From the cell containing the given text, extract its center point as [X, Y] coordinate. 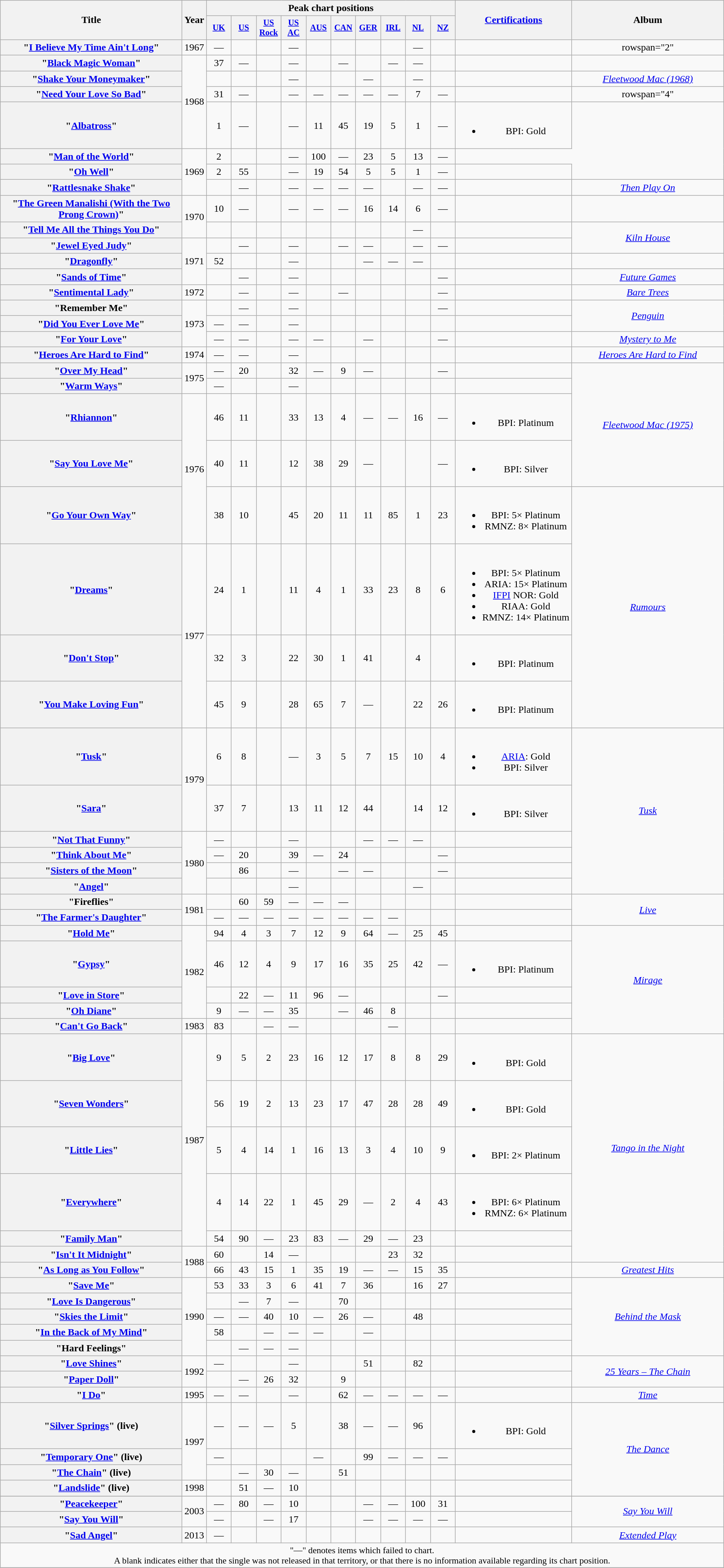
1972 [195, 292]
"Shake Your Moneymaker" [91, 79]
1970 [195, 217]
65 [318, 704]
"Rhiannon" [91, 417]
49 [443, 1104]
"Warm Ways" [91, 386]
1979 [195, 780]
Behind the Mask [648, 1316]
Heroes Are Hard to Find [648, 355]
82 [418, 1364]
"Temporary One" (live) [91, 1457]
56 [219, 1104]
US Rock [268, 28]
"Tusk" [91, 756]
"I Do" [91, 1395]
"Go Your Own Way" [91, 515]
90 [244, 1238]
"Oh Well" [91, 172]
IRL [393, 28]
Rumours [648, 607]
Greatest Hits [648, 1270]
2013 [195, 1535]
1974 [195, 355]
BPI: 6× PlatinumRMNZ: 6× Platinum [513, 1202]
"Love Shines" [91, 1364]
"Remember Me" [91, 308]
1973 [195, 323]
1981 [195, 909]
"Family Man" [91, 1238]
"Albatross" [91, 126]
Peak chart positions [331, 8]
"The Green Manalishi (With the Two Prong Crown)" [91, 208]
BPI: 2× Platinum [513, 1150]
"Sisters of the Moon" [91, 870]
Certifications [513, 20]
Tango in the Night [648, 1148]
42 [418, 964]
"Landslide" (live) [91, 1488]
"Jewel Eyed Judy" [91, 245]
"For Your Love" [91, 339]
"Over My Head" [91, 371]
"Black Magic Woman" [91, 63]
"In the Back of My Mind" [91, 1332]
Then Play On [648, 188]
UK [219, 28]
The Dance [648, 1449]
Live [648, 909]
1988 [195, 1262]
NZ [443, 28]
"Angel" [91, 886]
"Paper Doll" [91, 1379]
55 [244, 172]
US AC [294, 28]
"Silver Springs" (live) [91, 1426]
1969 [195, 172]
Penguin [648, 316]
NL [418, 28]
BPI: 5× PlatinumRMNZ: 8× Platinum [513, 515]
"Think About Me" [91, 855]
1982 [195, 972]
25 Years – The Chain [648, 1371]
1977 [195, 636]
85 [393, 515]
"Sands of Time" [91, 277]
"Skies the Limit" [91, 1316]
36 [369, 1285]
"Love in Store" [91, 995]
"Little Lies" [91, 1150]
27 [443, 1285]
rowspan="4" [648, 94]
2003 [195, 1511]
"Sara" [91, 808]
ARIA: GoldBPI: Silver [513, 756]
"Big Love" [91, 1057]
44 [369, 808]
"You Make Loving Fun" [91, 704]
"Dreams" [91, 589]
59 [268, 902]
"Everywhere" [91, 1202]
"Heroes Are Hard to Find" [91, 355]
47 [369, 1104]
US [244, 28]
"Dragonfly" [91, 261]
Time [648, 1395]
86 [244, 870]
CAN [343, 28]
"Say You Will" [91, 1519]
Future Games [648, 277]
"Hold Me" [91, 933]
Tusk [648, 811]
1983 [195, 1026]
Bare Trees [648, 292]
"Man of the World" [91, 156]
1998 [195, 1488]
"Love Is Dangerous" [91, 1301]
BPI: 5× PlatinumARIA: 15× PlatinumIFPI NOR: GoldRIAA: GoldRMNZ: 14× Platinum [513, 589]
94 [219, 933]
"Hard Feelings" [91, 1348]
99 [369, 1457]
1976 [195, 469]
"Peacekeeper" [91, 1504]
52 [219, 261]
1995 [195, 1395]
53 [219, 1285]
AUS [318, 28]
"Sentimental Lady" [91, 292]
"The Chain" (live) [91, 1472]
"Not That Funny" [91, 839]
"Rattlesnake Shake" [91, 188]
Kiln House [648, 238]
1980 [195, 863]
"As Long as You Follow" [91, 1270]
"Tell Me All the Things You Do" [91, 230]
"Can't Go Back" [91, 1026]
1971 [195, 261]
"Sad Angel" [91, 1535]
"The Farmer's Daughter" [91, 918]
GER [369, 28]
1967 [195, 47]
"Fireflies" [91, 902]
"Say You Love Me" [91, 464]
1987 [195, 1140]
48 [418, 1316]
Fleetwood Mac (1975) [648, 425]
"Oh Diane" [91, 1011]
"Save Me" [91, 1285]
"Gypsy" [91, 964]
"Need Your Love So Bad" [91, 94]
70 [343, 1301]
62 [343, 1395]
58 [219, 1332]
Extended Play [648, 1535]
Say You Will [648, 1511]
"Don't Stop" [91, 658]
64 [369, 933]
"Did You Ever Love Me" [91, 323]
1992 [195, 1371]
Mirage [648, 980]
1975 [195, 378]
1997 [195, 1441]
"I Believe My Time Ain't Long" [91, 47]
Year [195, 20]
Mystery to Me [648, 339]
rowspan="2" [648, 47]
Album [648, 20]
Fleetwood Mac (1968) [648, 79]
Title [91, 20]
66 [219, 1270]
80 [244, 1504]
39 [294, 855]
"Seven Wonders" [91, 1104]
1968 [195, 102]
1990 [195, 1316]
"Isn't It Midnight" [91, 1254]
